Provide the [x, y] coordinate of the cell's center where the given text is located.  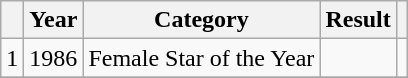
Category [202, 20]
1 [12, 58]
1986 [54, 58]
Result [358, 20]
Female Star of the Year [202, 58]
Year [54, 20]
